Output the [x, y] coordinate of the center of the cell containing the given text.  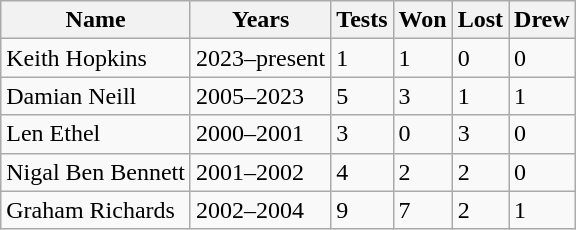
Graham Richards [96, 210]
7 [422, 210]
9 [362, 210]
2000–2001 [260, 134]
2002–2004 [260, 210]
Keith Hopkins [96, 58]
Lost [480, 20]
Nigal Ben Bennett [96, 172]
Years [260, 20]
Name [96, 20]
Damian Neill [96, 96]
Len Ethel [96, 134]
5 [362, 96]
Won [422, 20]
Tests [362, 20]
4 [362, 172]
Drew [542, 20]
2001–2002 [260, 172]
2005–2023 [260, 96]
2023–present [260, 58]
